Provide the (x, y) coordinate of the cell's center where the given text is located.  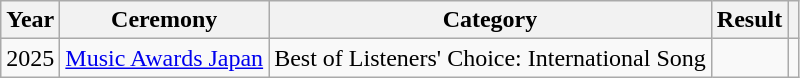
Music Awards Japan (164, 58)
Result (749, 20)
2025 (30, 58)
Ceremony (164, 20)
Category (490, 20)
Best of Listeners' Choice: International Song (490, 58)
Year (30, 20)
